For the text-containing cell, return its midpoint in (X, Y) coordinate format. 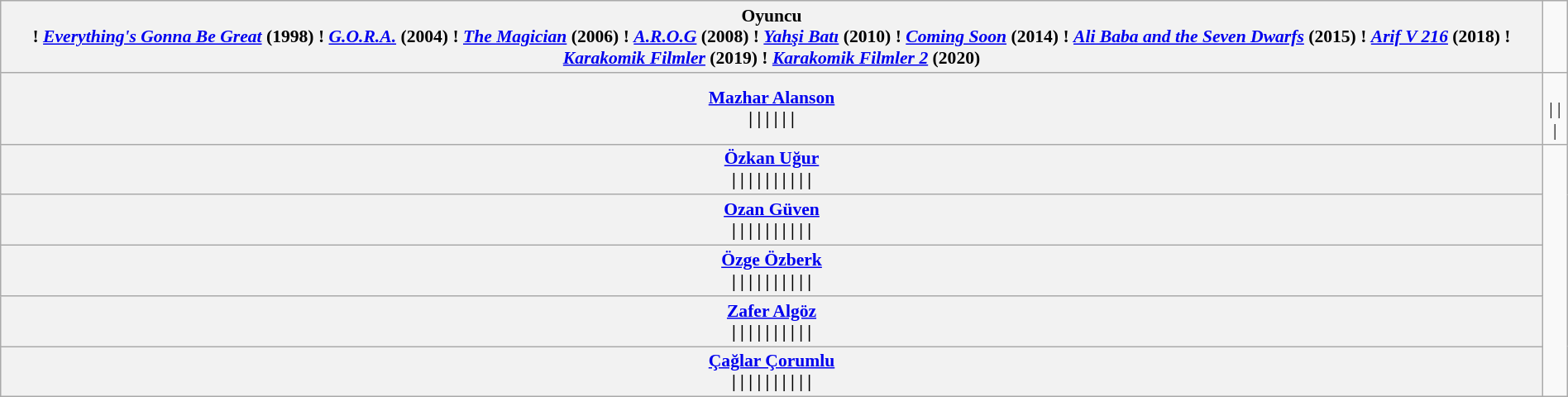
Çağlar Çorumlu| | | | | | | | | | (772, 372)
Ozan Güven| | | | | | | | | | (772, 220)
Zafer Algöz| | | | | | | | | | (772, 321)
| | | (1555, 109)
Özkan Uğur| | | | | | | | | | (772, 169)
Mazhar Alanson| | | | | | (772, 109)
Özge Özberk| | | | | | | | | | (772, 271)
